Pinpoint the cell where the given text exists, returning its (x, y) midpoint coordinate. 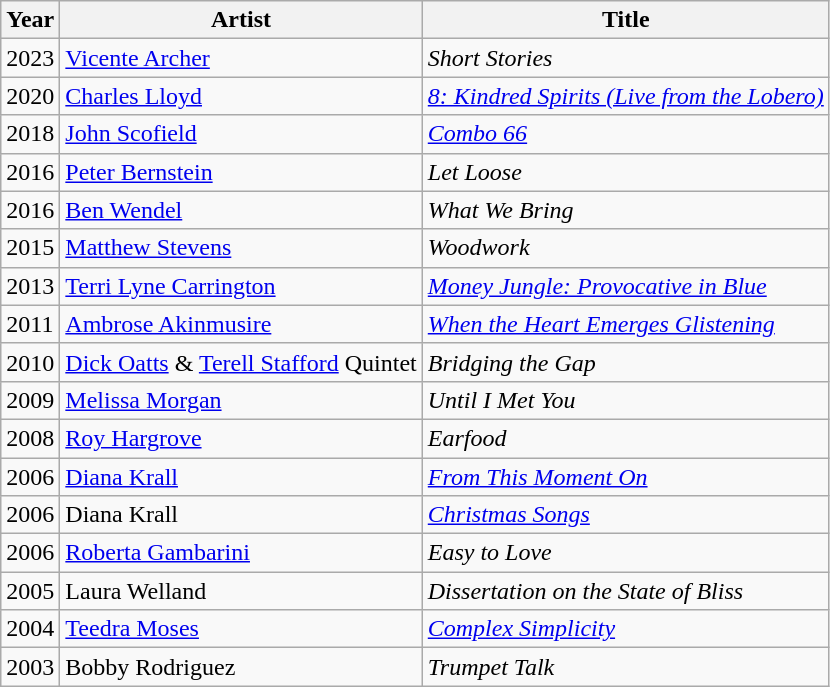
Terri Lyne Carrington (241, 286)
Title (626, 20)
2005 (30, 591)
2008 (30, 438)
2010 (30, 362)
Ben Wendel (241, 210)
2018 (30, 134)
What We Bring (626, 210)
Roy Hargrove (241, 438)
2020 (30, 96)
Short Stories (626, 58)
Bobby Rodriguez (241, 667)
Artist (241, 20)
2009 (30, 400)
Complex Simplicity (626, 629)
John Scofield (241, 134)
Money Jungle: Provocative in Blue (626, 286)
Melissa Morgan (241, 400)
Vicente Archer (241, 58)
When the Heart Emerges Glistening (626, 324)
Woodwork (626, 248)
Combo 66 (626, 134)
Peter Bernstein (241, 172)
Easy to Love (626, 553)
Teedra Moses (241, 629)
Dick Oatts & Terell Stafford Quintet (241, 362)
From This Moment On (626, 477)
Let Loose (626, 172)
Earfood (626, 438)
Trumpet Talk (626, 667)
2004 (30, 629)
Christmas Songs (626, 515)
Laura Welland (241, 591)
2023 (30, 58)
Dissertation on the State of Bliss (626, 591)
Ambrose Akinmusire (241, 324)
Charles Lloyd (241, 96)
Until I Met You (626, 400)
8: Kindred Spirits (Live from the Lobero) (626, 96)
2003 (30, 667)
Year (30, 20)
2013 (30, 286)
2015 (30, 248)
Bridging the Gap (626, 362)
2011 (30, 324)
Matthew Stevens (241, 248)
Roberta Gambarini (241, 553)
